Identify which cell holds the provided text, then report its [X, Y] central coordinate. 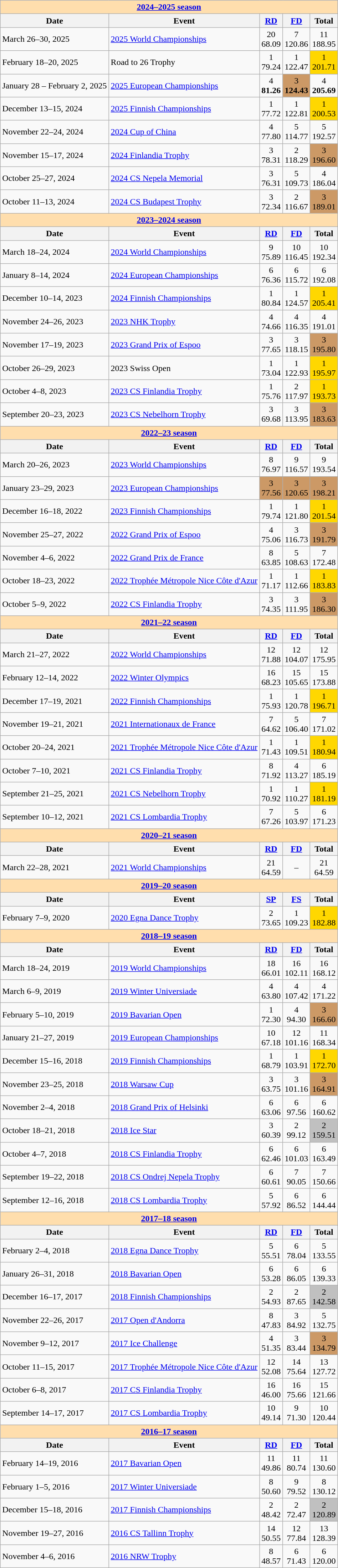
4 81.26 [271, 86]
7 172.48 [324, 557]
11 130.60 [324, 1463]
March 26–30, 2025 [55, 39]
9 71.30 [297, 1413]
Road to 26 Trophy [184, 62]
March 18–24, 2024 [55, 252]
October 7–10, 2021 [55, 771]
2025 World Championships [184, 39]
1 109.23 [297, 918]
November 24–26, 2023 [55, 322]
3 76.31 [271, 178]
1 79.74 [271, 511]
2 118.29 [297, 155]
3 111.95 [297, 604]
February 1–5, 2016 [55, 1486]
2 116.67 [297, 201]
7 90.05 [297, 1177]
3 120.65 [297, 488]
20 68.09 [271, 39]
5 55.51 [271, 1250]
2019 Bavarian Open [184, 1015]
2023 World Championships [184, 465]
2019 World Championships [184, 968]
9 75.89 [271, 252]
12 77.84 [297, 1533]
6 144.44 [324, 1200]
2018 CS Lombardia Trophy [184, 1200]
2023 NHK Trophy [184, 322]
2024 CS Budapest Trophy [184, 201]
3 77.56 [271, 488]
2022 CS Finlandia Trophy [184, 604]
2022–23 season [169, 433]
1 73.04 [271, 368]
November 22–26, 2017 [55, 1320]
February 2–4, 2018 [55, 1250]
4 116.35 [297, 322]
15 105.65 [297, 678]
1 75.76 [271, 391]
3 83.44 [297, 1344]
4 191.01 [324, 322]
2025 European Championships [184, 86]
16 68.23 [271, 678]
6 78.04 [297, 1250]
7 171.02 [324, 724]
11 168.34 [324, 1037]
5 108.63 [297, 557]
1 79.24 [271, 62]
6 62.46 [271, 1154]
5 106.40 [297, 724]
4 186.04 [324, 178]
2022 World Championships [184, 654]
4 77.80 [271, 132]
2 54.93 [271, 1297]
2023–2024 season [169, 220]
7 150.66 [324, 1177]
6 185.19 [324, 771]
11 188.95 [324, 39]
5 57.92 [271, 1200]
1 122.47 [297, 62]
3 101.16 [297, 1084]
6 115.72 [297, 275]
2021 Trophée Métropole Nice Côte d'Azur [184, 747]
9 116.57 [297, 465]
October 11–13, 2024 [55, 201]
September 12–16, 2018 [55, 1200]
6 76.36 [271, 275]
2021 Internationaux de France [184, 724]
November 19–27, 2016 [55, 1533]
2 72.47 [297, 1510]
1 182.88 [324, 918]
5 103.97 [297, 817]
4 74.66 [271, 322]
2019 Finnish Championships [184, 1061]
2020 Egna Dance Trophy [184, 918]
1 103.91 [297, 1061]
3 195.80 [324, 345]
6 53.28 [271, 1274]
2017 CS Finlandia Trophy [184, 1390]
2 117.97 [297, 391]
3 166.60 [324, 1015]
14 75.64 [297, 1366]
January 28 – February 2, 2025 [55, 86]
5 109.73 [297, 178]
2024 World Championships [184, 252]
FS [297, 899]
13 128.39 [324, 1533]
November 25–27, 2022 [55, 534]
March 20–26, 2023 [55, 465]
6 192.08 [324, 275]
March 21–27, 2022 [55, 654]
2016 CS Tallinn Trophy [184, 1533]
1 183.83 [324, 581]
October 6–8, 2017 [55, 1390]
3 116.73 [297, 534]
1 200.53 [324, 108]
6 86.05 [297, 1274]
2019 Winter Universiade [184, 991]
3 60.39 [271, 1130]
8 76.97 [271, 465]
16 102.11 [297, 968]
December 10–14, 2023 [55, 298]
2018–19 season [169, 936]
October 18–21, 2018 [55, 1130]
2023 Grand Prix of Espoo [184, 345]
September 19–22, 2018 [55, 1177]
3 189.01 [324, 201]
12 52.08 [271, 1366]
6 63.06 [271, 1107]
2021 CS Nebelhorn Trophy [184, 793]
February 14–19, 2016 [55, 1463]
4 107.42 [297, 991]
13 127.72 [324, 1366]
January 8–14, 2024 [55, 275]
6 101.03 [297, 1154]
November 15–17, 2024 [55, 155]
1 109.51 [297, 747]
6 97.56 [297, 1107]
2016–17 season [169, 1431]
December 16–18, 2022 [55, 511]
1 70.92 [271, 793]
5 114.77 [297, 132]
15 121.66 [324, 1390]
15 173.88 [324, 678]
12 175.95 [324, 654]
3 74.35 [271, 604]
2017 Bavarian Open [184, 1463]
12 71.88 [271, 654]
2017 Ice Challenge [184, 1344]
7 64.62 [271, 724]
14 50.55 [271, 1533]
4 75.06 [271, 534]
1 112.66 [297, 581]
4 205.69 [324, 86]
September 21–25, 2021 [55, 793]
10 116.45 [297, 252]
2017 Trophée Métropole Nice Côte d'Azur [184, 1366]
6 120.00 [324, 1556]
February 12–14, 2022 [55, 678]
2024 Finlandia Trophy [184, 155]
3 78.31 [271, 155]
1 122.81 [297, 108]
2024 Cup of China [184, 132]
3 186.30 [324, 604]
1 201.54 [324, 511]
4 63.80 [271, 991]
11 80.74 [297, 1463]
March 18–24, 2019 [55, 968]
2 48.42 [271, 1510]
8 48.57 [271, 1556]
2023 Finnish Championships [184, 511]
3 77.65 [271, 345]
3 191.79 [324, 534]
2020–21 season [169, 835]
February 18–20, 2025 [55, 62]
16 46.00 [271, 1390]
November 2–4, 2018 [55, 1107]
1 196.71 [324, 701]
2 120.89 [324, 1510]
1 172.70 [324, 1061]
October 5–9, 2022 [55, 604]
October 4–7, 2018 [55, 1154]
3 118.15 [297, 345]
2023 European Championships [184, 488]
3 134.79 [324, 1344]
1 71.17 [271, 581]
3 164.91 [324, 1084]
2023 Swiss Open [184, 368]
October 20–24, 2021 [55, 747]
7 120.86 [297, 39]
3 198.21 [324, 488]
3 183.63 [324, 415]
1 120.78 [297, 701]
8 71.92 [271, 771]
September 10–12, 2021 [55, 817]
2024 European Championships [184, 275]
1 80.84 [271, 298]
6 86.52 [297, 1200]
– [297, 867]
November 4–6, 2022 [55, 557]
10 67.18 [271, 1037]
2021 CS Finlandia Trophy [184, 771]
16 75.66 [297, 1390]
2021 CS Lombardia Trophy [184, 817]
1 121.80 [297, 511]
1 193.73 [324, 391]
December 15–16, 2018 [55, 1061]
8 50.60 [271, 1486]
February 5–10, 2019 [55, 1015]
18 66.01 [271, 968]
3 124.43 [297, 86]
8 130.12 [324, 1486]
1 195.97 [324, 368]
4 113.27 [297, 771]
10 120.44 [324, 1413]
November 4–6, 2016 [55, 1556]
2022 Winter Olympics [184, 678]
4 171.22 [324, 991]
2 99.12 [297, 1130]
2022 Grand Prix of Espoo [184, 534]
8 47.83 [271, 1320]
2018 Ice Star [184, 1130]
2024–2025 season [169, 7]
12 104.07 [297, 654]
10 192.34 [324, 252]
1 122.93 [297, 368]
6 163.49 [324, 1154]
3 113.95 [297, 415]
2025 Finnish Championships [184, 108]
2017–18 season [169, 1218]
6 171.23 [324, 817]
October 4–8, 2023 [55, 391]
11 49.86 [271, 1463]
6 160.62 [324, 1107]
2 73.65 [271, 918]
2 159.51 [324, 1130]
4 51.35 [271, 1344]
12 101.16 [297, 1037]
6 71.43 [297, 1556]
February 7–9, 2020 [55, 918]
January 23–29, 2023 [55, 488]
2 142.58 [324, 1297]
1 181.19 [324, 793]
November 22–24, 2024 [55, 132]
2019 European Championships [184, 1037]
8 63.85 [271, 557]
2019–20 season [169, 886]
2018 CS Finlandia Trophy [184, 1154]
September 20–23, 2023 [55, 415]
5 132.75 [324, 1320]
1 110.27 [297, 793]
2018 Warsaw Cup [184, 1084]
2021 World Championships [184, 867]
October 11–15, 2017 [55, 1366]
1 205.41 [324, 298]
March 6–9, 2019 [55, 991]
November 23–25, 2018 [55, 1084]
2018 Grand Prix of Helsinki [184, 1107]
4 94.30 [297, 1015]
December 16–17, 2017 [55, 1297]
1 180.94 [324, 747]
2024 Finnish Championships [184, 298]
2024 CS Nepela Memorial [184, 178]
October 26–29, 2023 [55, 368]
2023 CS Nebelhorn Trophy [184, 415]
November 17–19, 2023 [55, 345]
6 139.33 [324, 1274]
1 77.72 [271, 108]
November 9–12, 2017 [55, 1344]
2016 NRW Trophy [184, 1556]
December 15–18, 2016 [55, 1510]
October 18–23, 2022 [55, 581]
March 22–28, 2021 [55, 867]
2018 CS Ondrej Nepela Trophy [184, 1177]
1 124.57 [297, 298]
3 84.92 [297, 1320]
2017 Finnish Championships [184, 1510]
December 13–15, 2024 [55, 108]
November 19–21, 2021 [55, 724]
1 68.79 [271, 1061]
16 168.12 [324, 968]
2021–22 season [169, 623]
3 69.68 [271, 415]
2018 Bavarian Open [184, 1274]
2022 Trophée Métropole Nice Côte d'Azur [184, 581]
December 17–19, 2021 [55, 701]
2017 Open d'Andorra [184, 1320]
10 49.14 [271, 1413]
3 196.60 [324, 155]
September 14–17, 2017 [55, 1413]
1 75.93 [271, 701]
January 26–31, 2018 [55, 1274]
6 60.61 [271, 1177]
5 192.57 [324, 132]
October 25–27, 2024 [55, 178]
2022 Grand Prix de France [184, 557]
SP [271, 899]
9 79.52 [297, 1486]
1 201.71 [324, 62]
2017 CS Lombardia Trophy [184, 1413]
2023 CS Finlandia Trophy [184, 391]
1 71.43 [271, 747]
7 67.26 [271, 817]
3 63.75 [271, 1084]
January 21–27, 2019 [55, 1037]
2022 Finnish Championships [184, 701]
9 193.54 [324, 465]
2 87.65 [297, 1297]
2017 Winter Universiade [184, 1486]
2018 Egna Dance Trophy [184, 1250]
1 72.30 [271, 1015]
5 133.55 [324, 1250]
2018 Finnish Championships [184, 1297]
3 72.34 [271, 201]
